Return the (X, Y) coordinate for the center point of the cell that contains the specified text.  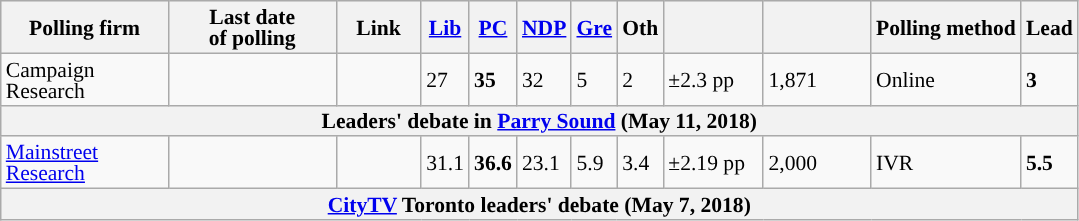
5.9 (594, 163)
1,871 (817, 79)
23.1 (544, 163)
5.5 (1050, 163)
±2.19 pp (713, 163)
PC (493, 27)
Mainstreet Research (85, 163)
CityTV Toronto leaders' debate (May 7, 2018) (540, 204)
5 (594, 79)
Lead (1050, 27)
35 (493, 79)
Campaign Research (85, 79)
3.4 (640, 163)
36.6 (493, 163)
27 (445, 79)
Polling method (946, 27)
Last dateof polling (252, 27)
Link (378, 27)
Oth (640, 27)
32 (544, 79)
3 (1050, 79)
2 (640, 79)
IVR (946, 163)
Leaders' debate in Parry Sound (May 11, 2018) (540, 120)
Lib (445, 27)
2,000 (817, 163)
NDP (544, 27)
Polling firm (85, 27)
31.1 (445, 163)
Gre (594, 27)
Online (946, 79)
±2.3 pp (713, 79)
